Output the [X, Y] coordinate of the center of the cell containing the given text.  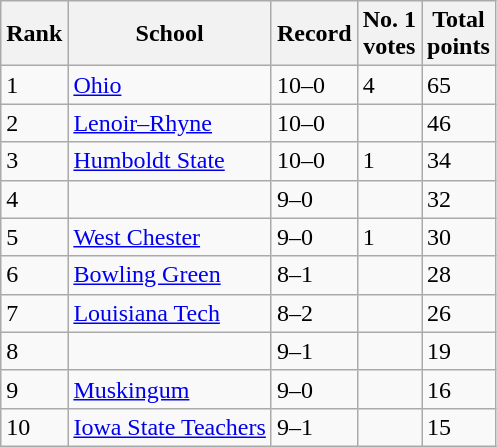
Humboldt State [170, 161]
8–1 [314, 275]
32 [459, 199]
Record [314, 34]
School [170, 34]
Rank [34, 34]
Bowling Green [170, 275]
65 [459, 85]
9 [34, 389]
Lenoir–Rhyne [170, 123]
Louisiana Tech [170, 313]
Ohio [170, 85]
28 [459, 275]
No. 1votes [389, 34]
Iowa State Teachers [170, 427]
34 [459, 161]
8 [34, 351]
Totalpoints [459, 34]
8–2 [314, 313]
15 [459, 427]
3 [34, 161]
30 [459, 237]
19 [459, 351]
46 [459, 123]
26 [459, 313]
16 [459, 389]
6 [34, 275]
5 [34, 237]
Muskingum [170, 389]
West Chester [170, 237]
7 [34, 313]
2 [34, 123]
10 [34, 427]
